Scan for the cell matching the given text and deliver its (X, Y) coordinate at center. 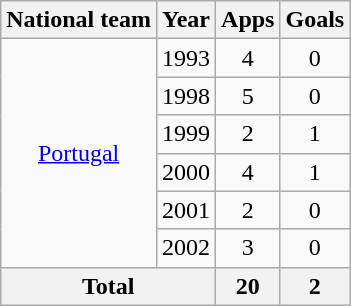
1993 (186, 58)
Goals (315, 20)
2002 (186, 248)
2001 (186, 210)
Year (186, 20)
1998 (186, 96)
5 (248, 96)
1999 (186, 134)
2000 (186, 172)
3 (248, 248)
Apps (248, 20)
National team (79, 20)
20 (248, 286)
Total (108, 286)
Portugal (79, 153)
